Return [x, y] of the center of cell containing provided text 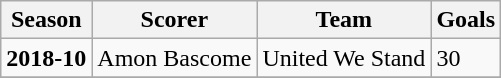
Season [46, 20]
30 [466, 58]
United We Stand [344, 58]
Amon Bascome [174, 58]
Goals [466, 20]
2018-10 [46, 58]
Team [344, 20]
Scorer [174, 20]
